Pinpoint the cell where the given text exists, returning its (X, Y) midpoint coordinate. 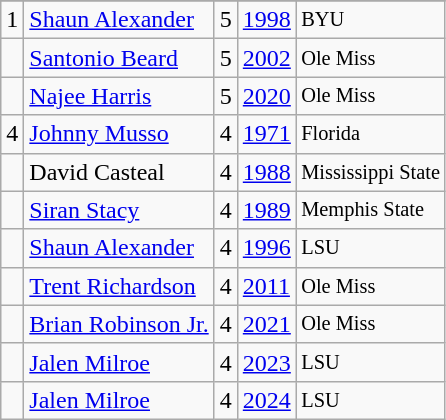
1 (12, 20)
1971 (266, 134)
2002 (266, 58)
David Casteal (119, 172)
Florida (370, 134)
Mississippi State (370, 172)
2023 (266, 362)
BYU (370, 20)
Trent Richardson (119, 286)
2020 (266, 96)
2021 (266, 324)
Johnny Musso (119, 134)
Najee Harris (119, 96)
Brian Robinson Jr. (119, 324)
2024 (266, 400)
1988 (266, 172)
2011 (266, 286)
1989 (266, 210)
Memphis State (370, 210)
Siran Stacy (119, 210)
1996 (266, 248)
Santonio Beard (119, 58)
1998 (266, 20)
